For the text-containing cell, return its midpoint in (x, y) coordinate format. 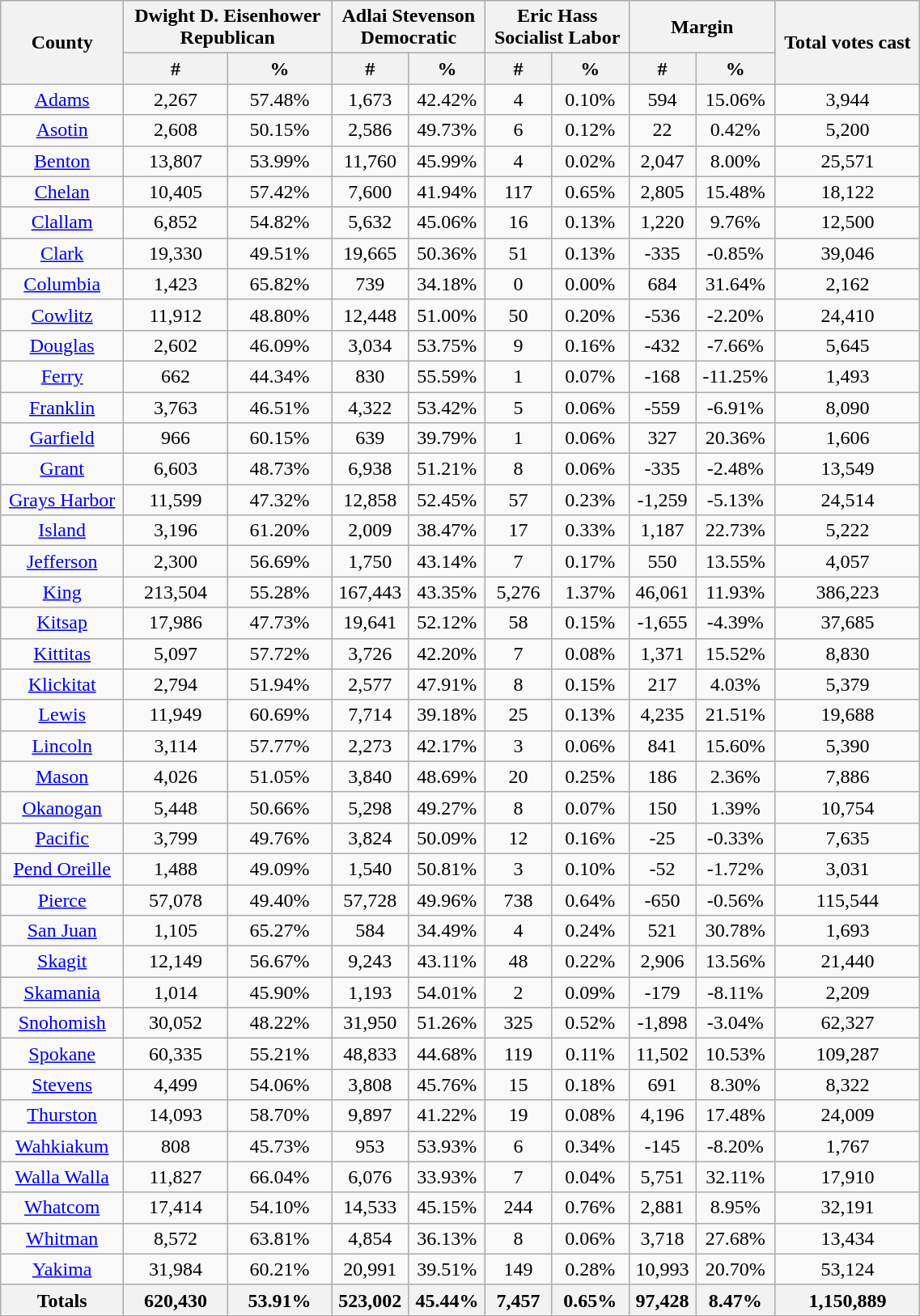
Garfield (62, 438)
0.17% (590, 561)
50.66% (280, 807)
10,993 (662, 1269)
32.11% (736, 1177)
1,493 (848, 376)
57 (518, 500)
691 (662, 1085)
738 (518, 900)
Chelan (62, 192)
1,220 (662, 222)
53.91% (280, 1300)
1,150,889 (848, 1300)
Kitsap (62, 623)
12,448 (371, 315)
48.73% (280, 469)
8.30% (736, 1085)
50.15% (280, 130)
58 (518, 623)
56.67% (280, 962)
51.00% (447, 315)
4,235 (662, 715)
Ferry (62, 376)
16 (518, 222)
-11.25% (736, 376)
1,750 (371, 561)
1,488 (176, 869)
4,196 (662, 1115)
Kittitas (62, 654)
5,200 (848, 130)
17,910 (848, 1177)
54.06% (280, 1085)
1,014 (176, 992)
13.56% (736, 962)
Clallam (62, 222)
620,430 (176, 1300)
45.76% (447, 1085)
167,443 (371, 592)
53.42% (447, 407)
10,405 (176, 192)
17,986 (176, 623)
Jefferson (62, 561)
12,149 (176, 962)
11,502 (662, 1054)
2,209 (848, 992)
-1.72% (736, 869)
0.23% (590, 500)
19 (518, 1115)
1,767 (848, 1146)
1,423 (176, 284)
53.99% (280, 161)
45.44% (447, 1300)
Klickitat (62, 684)
-4.39% (736, 623)
50 (518, 315)
43.35% (447, 592)
55.59% (447, 376)
-145 (662, 1146)
0 (518, 284)
31,984 (176, 1269)
54.10% (280, 1208)
0.28% (590, 1269)
0.64% (590, 900)
53.93% (447, 1146)
60.21% (280, 1269)
1,105 (176, 931)
44.68% (447, 1054)
0.76% (590, 1208)
43.14% (447, 561)
7,600 (371, 192)
Skagit (62, 962)
2,267 (176, 99)
45.06% (447, 222)
15.06% (736, 99)
45.90% (280, 992)
48,833 (371, 1054)
18,122 (848, 192)
0.22% (590, 962)
0.24% (590, 931)
6,603 (176, 469)
2,300 (176, 561)
3,114 (176, 746)
2,881 (662, 1208)
2 (518, 992)
6,852 (176, 222)
5,632 (371, 222)
149 (518, 1269)
50.36% (447, 253)
32,191 (848, 1208)
1,673 (371, 99)
39,046 (848, 253)
42.17% (447, 746)
62,327 (848, 1023)
57.42% (280, 192)
-1,655 (662, 623)
117 (518, 192)
22.73% (736, 531)
48.22% (280, 1023)
12,500 (848, 222)
5 (518, 407)
19,665 (371, 253)
584 (371, 931)
Yakima (62, 1269)
594 (662, 99)
7,886 (848, 776)
39.79% (447, 438)
-1,898 (662, 1023)
57.72% (280, 654)
45.15% (447, 1208)
Thurston (62, 1115)
King (62, 592)
57.48% (280, 99)
51.26% (447, 1023)
24,009 (848, 1115)
3,824 (371, 838)
966 (176, 438)
808 (176, 1146)
39.51% (447, 1269)
49.40% (280, 900)
-179 (662, 992)
2,586 (371, 130)
150 (662, 807)
1.37% (590, 592)
Adlai StevensonDemocratic (409, 28)
-536 (662, 315)
60.69% (280, 715)
523,002 (371, 1300)
550 (662, 561)
3,718 (662, 1238)
8.47% (736, 1300)
20,991 (371, 1269)
-25 (662, 838)
244 (518, 1208)
-3.04% (736, 1023)
Douglas (62, 345)
15.48% (736, 192)
2,577 (371, 684)
65.82% (280, 284)
-2.48% (736, 469)
186 (662, 776)
-0.33% (736, 838)
3,808 (371, 1085)
14,533 (371, 1208)
Grays Harbor (62, 500)
11,912 (176, 315)
51 (518, 253)
0.09% (590, 992)
-1,259 (662, 500)
11,760 (371, 161)
33.93% (447, 1177)
-7.66% (736, 345)
12 (518, 838)
Clark (62, 253)
Totals (62, 1300)
1,371 (662, 654)
Mason (62, 776)
217 (662, 684)
9.76% (736, 222)
54.01% (447, 992)
54.82% (280, 222)
8,572 (176, 1238)
2,805 (662, 192)
327 (662, 438)
17.48% (736, 1115)
30,052 (176, 1023)
Pierce (62, 900)
Margin (702, 28)
6,076 (371, 1177)
109,287 (848, 1054)
39.18% (447, 715)
0.33% (590, 531)
47.91% (447, 684)
31.64% (736, 284)
3,034 (371, 345)
0.12% (590, 130)
Lincoln (62, 746)
38.47% (447, 531)
0.20% (590, 315)
Total votes cast (848, 42)
8,090 (848, 407)
5,645 (848, 345)
119 (518, 1054)
0.18% (590, 1085)
48.80% (280, 315)
5,751 (662, 1177)
662 (176, 376)
41.94% (447, 192)
21,440 (848, 962)
2.36% (736, 776)
Columbia (62, 284)
-168 (662, 376)
57,728 (371, 900)
4,499 (176, 1085)
15.60% (736, 746)
27.68% (736, 1238)
37,685 (848, 623)
Cowlitz (62, 315)
Island (62, 531)
8,830 (848, 654)
55.28% (280, 592)
Eric HassSocialist Labor (558, 28)
50.81% (447, 869)
0.42% (736, 130)
20.70% (736, 1269)
0.34% (590, 1146)
9,897 (371, 1115)
49.76% (280, 838)
639 (371, 438)
51.05% (280, 776)
17 (518, 531)
52.45% (447, 500)
4,057 (848, 561)
47.32% (280, 500)
2,009 (371, 531)
Asotin (62, 130)
47.73% (280, 623)
43.11% (447, 962)
-559 (662, 407)
12,858 (371, 500)
-0.56% (736, 900)
31,950 (371, 1023)
Okanogan (62, 807)
0.11% (590, 1054)
Skamania (62, 992)
10.53% (736, 1054)
15 (518, 1085)
Walla Walla (62, 1177)
42.20% (447, 654)
66.04% (280, 1177)
2,906 (662, 962)
521 (662, 931)
9,243 (371, 962)
19,330 (176, 253)
46.09% (280, 345)
49.09% (280, 869)
48 (518, 962)
Benton (62, 161)
3,726 (371, 654)
-8.20% (736, 1146)
Snohomish (62, 1023)
4,026 (176, 776)
50.09% (447, 838)
Dwight D. EisenhowerRepublican (228, 28)
325 (518, 1023)
3,840 (371, 776)
63.81% (280, 1238)
Whatcom (62, 1208)
36.13% (447, 1238)
1,693 (848, 931)
57.77% (280, 746)
9 (518, 345)
3,944 (848, 99)
44.34% (280, 376)
1,187 (662, 531)
1,193 (371, 992)
Pacific (62, 838)
115,544 (848, 900)
Stevens (62, 1085)
42.42% (447, 99)
Adams (62, 99)
-650 (662, 900)
2,608 (176, 130)
5,379 (848, 684)
2,273 (371, 746)
2,794 (176, 684)
57,078 (176, 900)
2,162 (848, 284)
11,827 (176, 1177)
County (62, 42)
3,763 (176, 407)
7,635 (848, 838)
20.36% (736, 438)
60,335 (176, 1054)
5,097 (176, 654)
25 (518, 715)
45.99% (447, 161)
13,549 (848, 469)
61.20% (280, 531)
49.27% (447, 807)
58.70% (280, 1115)
52.12% (447, 623)
46.51% (280, 407)
11,949 (176, 715)
-6.91% (736, 407)
5,276 (518, 592)
841 (662, 746)
45.73% (280, 1146)
-0.85% (736, 253)
13,434 (848, 1238)
13,807 (176, 161)
34.49% (447, 931)
Franklin (62, 407)
48.69% (447, 776)
51.94% (280, 684)
15.52% (736, 654)
0.25% (590, 776)
1,540 (371, 869)
49.73% (447, 130)
Lewis (62, 715)
11,599 (176, 500)
-8.11% (736, 992)
24,514 (848, 500)
4,854 (371, 1238)
51.21% (447, 469)
0.00% (590, 284)
Wahkiakum (62, 1146)
56.69% (280, 561)
41.22% (447, 1115)
49.51% (280, 253)
25,571 (848, 161)
11.93% (736, 592)
19,688 (848, 715)
13.55% (736, 561)
8,322 (848, 1085)
7,457 (518, 1300)
8.00% (736, 161)
3,031 (848, 869)
739 (371, 284)
San Juan (62, 931)
30.78% (736, 931)
97,428 (662, 1300)
-432 (662, 345)
4.03% (736, 684)
4,322 (371, 407)
830 (371, 376)
7,714 (371, 715)
53,124 (848, 1269)
34.18% (447, 284)
953 (371, 1146)
8.95% (736, 1208)
2,047 (662, 161)
-5.13% (736, 500)
0.04% (590, 1177)
5,448 (176, 807)
22 (662, 130)
-52 (662, 869)
5,222 (848, 531)
17,414 (176, 1208)
60.15% (280, 438)
-2.20% (736, 315)
684 (662, 284)
Pend Oreille (62, 869)
53.75% (447, 345)
19,641 (371, 623)
2,602 (176, 345)
49.96% (447, 900)
6,938 (371, 469)
1,606 (848, 438)
65.27% (280, 931)
5,298 (371, 807)
55.21% (280, 1054)
10,754 (848, 807)
46,061 (662, 592)
0.02% (590, 161)
20 (518, 776)
14,093 (176, 1115)
0.52% (590, 1023)
Spokane (62, 1054)
213,504 (176, 592)
Grant (62, 469)
1.39% (736, 807)
Whitman (62, 1238)
21.51% (736, 715)
24,410 (848, 315)
3,196 (176, 531)
5,390 (848, 746)
386,223 (848, 592)
3,799 (176, 838)
